Return the (x, y) coordinate for the center point of the cell that contains the specified text.  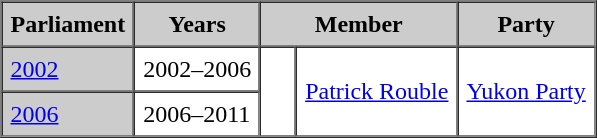
Party (526, 24)
2002–2006 (197, 68)
2002 (68, 68)
2006–2011 (197, 114)
Patrick Rouble (376, 91)
Parliament (68, 24)
Yukon Party (526, 91)
Member (358, 24)
2006 (68, 114)
Years (197, 24)
